Determine the (X, Y) coordinate at the center of the cell enclosing the given text.  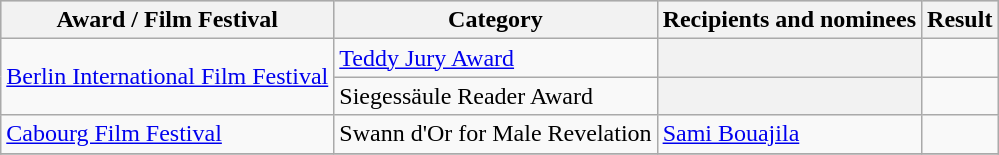
Berlin International Film Festival (168, 77)
Category (496, 20)
Award / Film Festival (168, 20)
Sami Bouajila (789, 134)
Recipients and nominees (789, 20)
Teddy Jury Award (496, 58)
Swann d'Or for Male Revelation (496, 134)
Result (960, 20)
Cabourg Film Festival (168, 134)
Siegessäule Reader Award (496, 96)
